For the text-containing cell, return its midpoint in [x, y] coordinate format. 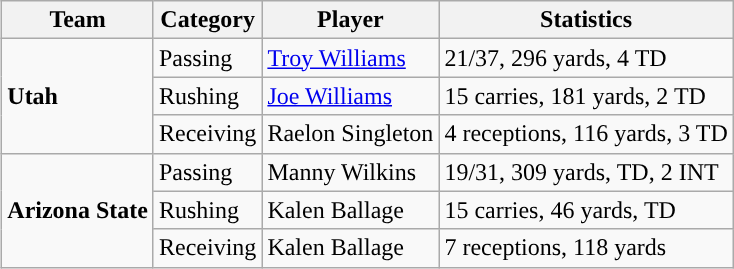
15 carries, 46 yards, TD [586, 210]
7 receptions, 118 yards [586, 248]
Manny Wilkins [350, 172]
4 receptions, 116 yards, 3 TD [586, 134]
Statistics [586, 20]
15 carries, 181 yards, 2 TD [586, 96]
Troy Williams [350, 58]
Utah [78, 96]
Arizona State [78, 210]
Category [207, 20]
Player [350, 20]
19/31, 309 yards, TD, 2 INT [586, 172]
Team [78, 20]
Raelon Singleton [350, 134]
21/37, 296 yards, 4 TD [586, 58]
Joe Williams [350, 96]
